From the cell containing the given text, extract its center point as (x, y) coordinate. 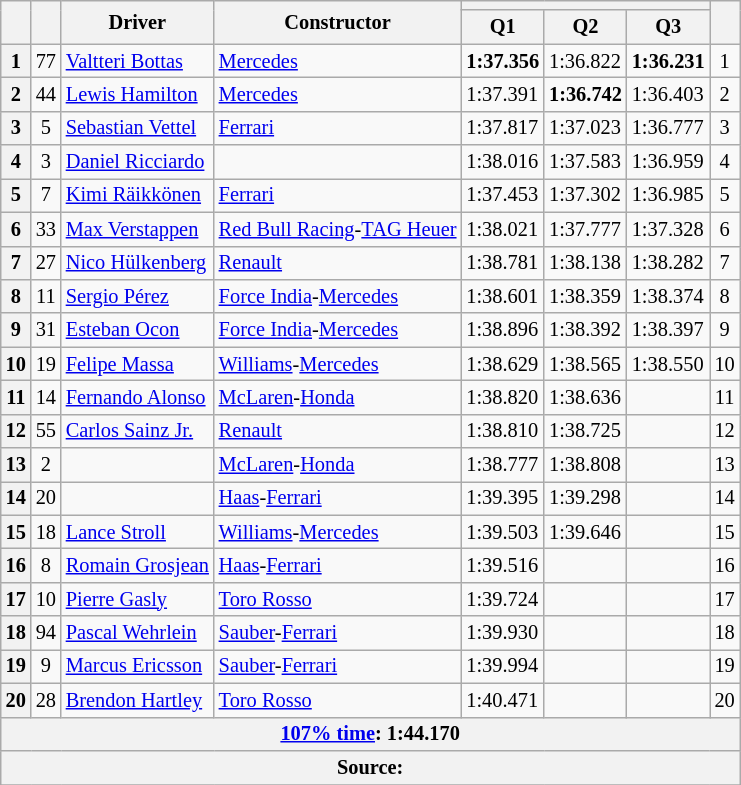
Red Bull Racing-TAG Heuer (338, 229)
Esteban Ocon (138, 330)
Constructor (338, 22)
1:38.636 (586, 397)
1:39.395 (502, 498)
1:39.994 (502, 666)
Lance Stroll (138, 532)
Pierre Gasly (138, 599)
1:38.810 (502, 431)
Brendon Hartley (138, 700)
1:38.138 (586, 263)
77 (46, 61)
1:38.820 (502, 397)
1:36.985 (668, 195)
1:38.725 (586, 431)
1:38.629 (502, 364)
1:39.646 (586, 532)
1:37.777 (586, 229)
1:38.021 (502, 229)
Daniel Ricciardo (138, 162)
27 (46, 263)
1:37.583 (586, 162)
Q1 (502, 27)
1:38.359 (586, 296)
1:38.392 (586, 330)
1:39.503 (502, 532)
Sergio Pérez (138, 296)
Romain Grosjean (138, 565)
1:36.777 (668, 128)
Valtteri Bottas (138, 61)
Pascal Wehrlein (138, 633)
1:36.959 (668, 162)
Kimi Räikkönen (138, 195)
Lewis Hamilton (138, 94)
1:38.282 (668, 263)
1:38.565 (586, 364)
Driver (138, 22)
1:38.601 (502, 296)
1:39.516 (502, 565)
Carlos Sainz Jr. (138, 431)
1:37.023 (586, 128)
31 (46, 330)
1:40.471 (502, 700)
1:36.231 (668, 61)
1:37.302 (586, 195)
33 (46, 229)
Sebastian Vettel (138, 128)
44 (46, 94)
Source: (370, 767)
1:38.896 (502, 330)
1:39.298 (586, 498)
1:37.391 (502, 94)
1:38.781 (502, 263)
1:37.817 (502, 128)
1:37.328 (668, 229)
1:38.777 (502, 465)
1:39.930 (502, 633)
1:39.724 (502, 599)
1:37.356 (502, 61)
Fernando Alonso (138, 397)
Felipe Massa (138, 364)
94 (46, 633)
Max Verstappen (138, 229)
Q3 (668, 27)
1:38.550 (668, 364)
1:38.808 (586, 465)
28 (46, 700)
1:38.374 (668, 296)
55 (46, 431)
107% time: 1:44.170 (370, 734)
1:36.742 (586, 94)
1:36.403 (668, 94)
1:37.453 (502, 195)
1:36.822 (586, 61)
Marcus Ericsson (138, 666)
1:38.016 (502, 162)
Q2 (586, 27)
Nico Hülkenberg (138, 263)
1:38.397 (668, 330)
